Identify which cell holds the provided text, then report its [X, Y] central coordinate. 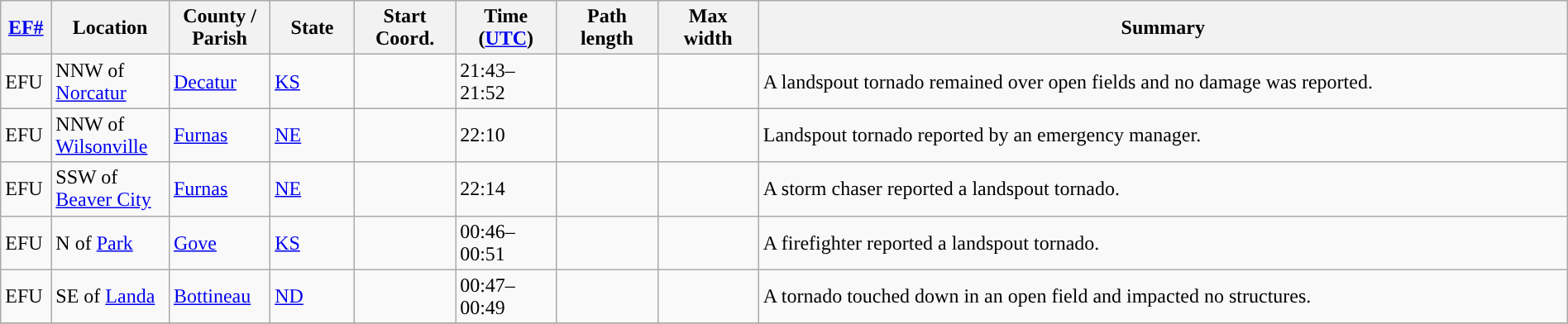
Path length [607, 28]
EF# [26, 28]
Start Coord. [404, 28]
Landspout tornado reported by an emergency manager. [1163, 136]
Time (UTC) [506, 28]
SSW of Beaver City [111, 188]
A storm chaser reported a landspout tornado. [1163, 188]
N of Park [111, 243]
Decatur [219, 81]
22:10 [506, 136]
ND [313, 296]
Gove [219, 243]
State [313, 28]
NNW of Wilsonville [111, 136]
Max width [708, 28]
Bottineau [219, 296]
A firefighter reported a landspout tornado. [1163, 243]
21:43–21:52 [506, 81]
A landspout tornado remained over open fields and no damage was reported. [1163, 81]
County / Parish [219, 28]
00:47–00:49 [506, 296]
Summary [1163, 28]
NNW of Norcatur [111, 81]
A tornado touched down in an open field and impacted no structures. [1163, 296]
22:14 [506, 188]
00:46–00:51 [506, 243]
Location [111, 28]
SE of Landa [111, 296]
